Determine the [X, Y] coordinate at the center of the cell enclosing the given text.  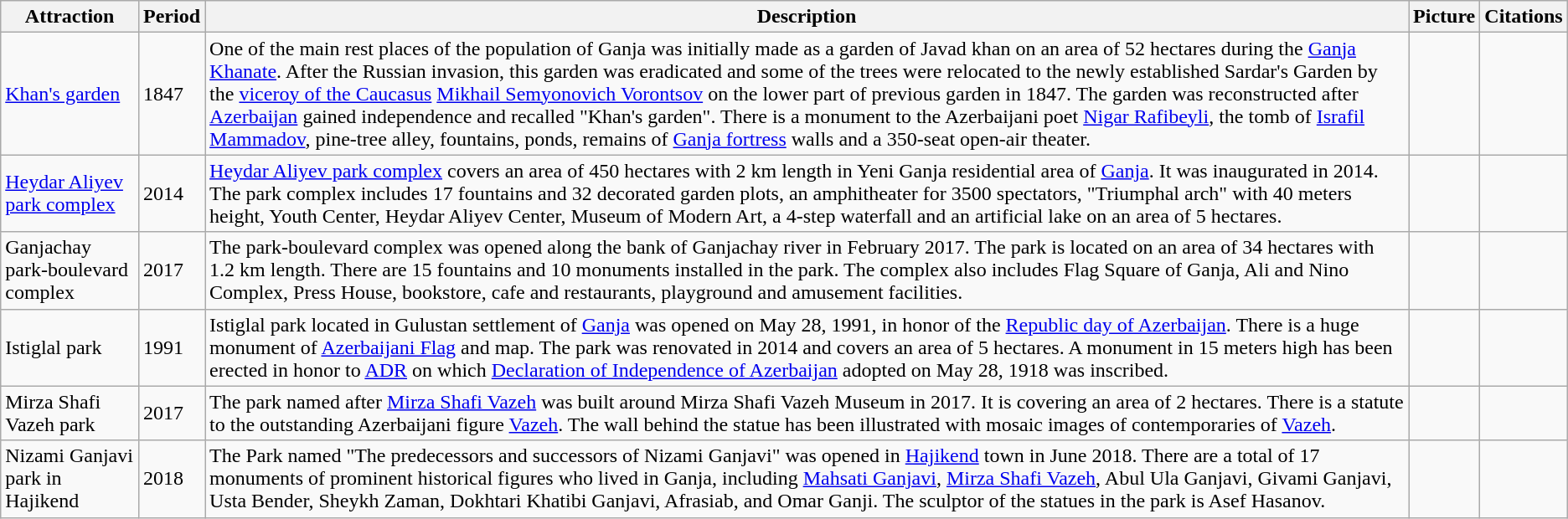
Citations [1524, 17]
2018 [173, 479]
Attraction [70, 17]
Khan's garden [70, 94]
1991 [173, 347]
Heydar Aliyev park complex [70, 193]
Picture [1444, 17]
Description [807, 17]
Period [173, 17]
1847 [173, 94]
Mirza Shafi Vazeh park [70, 414]
Istiglal park [70, 347]
2014 [173, 193]
Nizami Ganjavi park in Hajikend [70, 479]
Ganjachay park-boulevard complex [70, 270]
